Output the (X, Y) coordinate of the center of the cell containing the given text.  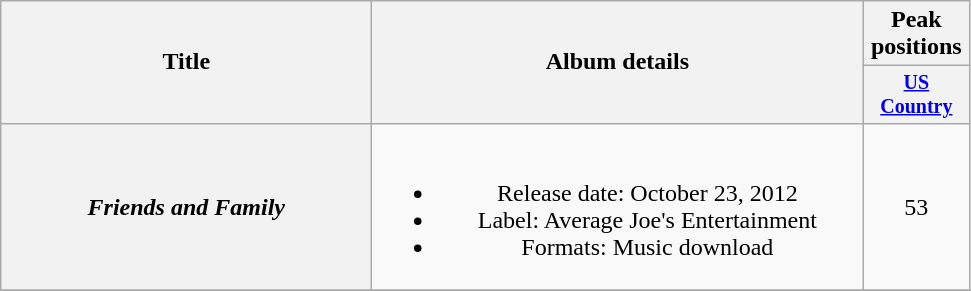
Friends and Family (186, 206)
Peak positions (916, 34)
Release date: October 23, 2012Label: Average Joe's EntertainmentFormats: Music download (618, 206)
US Country (916, 94)
Album details (618, 62)
53 (916, 206)
Title (186, 62)
